Find where the given text appears and provide that cell's center as [x, y] coordinate. 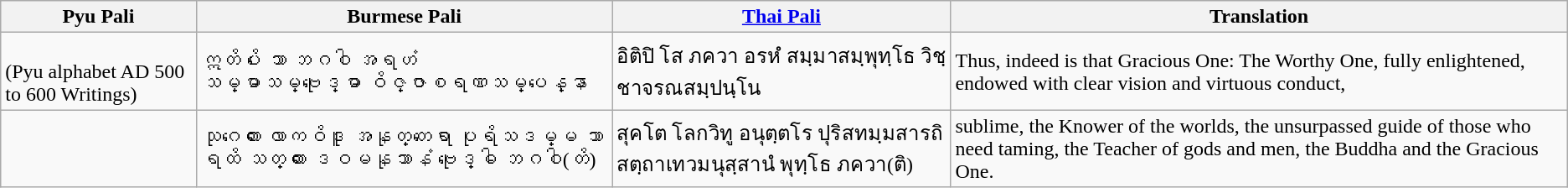
Burmese Pali [404, 17]
sublime, the Knower of the worlds, the unsurpassed guide of those who need taming, the Teacher of gods and men, the Buddha and the Gracious One. [1259, 149]
อิติปิ โส ภควา อรหํ สมฺมาสมฺพุทฺโธ วิชฺชาจรณสมฺปนฺโน [781, 71]
Thus, indeed is that Gracious One: The Worthy One, fully enlightened, endowed with clear vision and virtuous conduct, [1259, 71]
สุคโต โลกวิทู อนุตฺตโร ปุริสทมฺมสารถิ สตฺถาเทวมนุสฺสานํ พุทฺโธ ภควา(ติ) [781, 149]
Translation [1259, 17]
ဣတိပိ သော ဘဂဝါ အရဟံ သမ္မာသမ္ဗုဒ္ဓော ဝိဇ္ဇာစရဏသမ္ပန္နော [404, 71]
Pyu Pali [99, 17]
Thai Pali [781, 17]
သုဂတော လောကဝိဒူ အနုတ္တရော ပုရိသဒမ္မ သာရထိ သတ္ထာ ဒေဝမနုသာနံ ဗုဒ္ဓေါ ဘဂဝါ(တိ) [404, 149]
(Pyu alphabet AD 500 to 600 Writings) [99, 71]
